Pinpoint the cell where the given text exists, returning its [X, Y] midpoint coordinate. 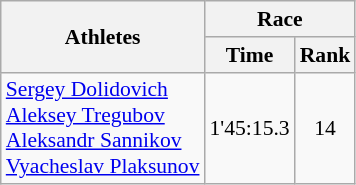
14 [326, 128]
Sergey DolidovichAleksey TregubovAleksandr SannikovVyacheslav Plaksunov [103, 128]
1'45:15.3 [250, 128]
Athletes [103, 36]
Time [250, 55]
Race [280, 19]
Rank [326, 55]
